Identify which cell holds the provided text, then report its (X, Y) central coordinate. 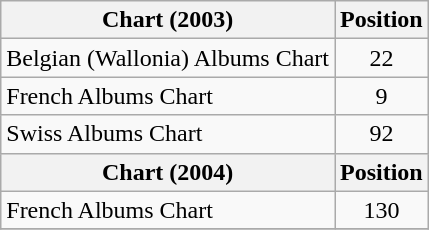
22 (381, 58)
9 (381, 96)
130 (381, 210)
Chart (2003) (168, 20)
92 (381, 134)
Belgian (Wallonia) Albums Chart (168, 58)
Swiss Albums Chart (168, 134)
Chart (2004) (168, 172)
